Locate the cell with the specified text and output its [x, y] center coordinate. 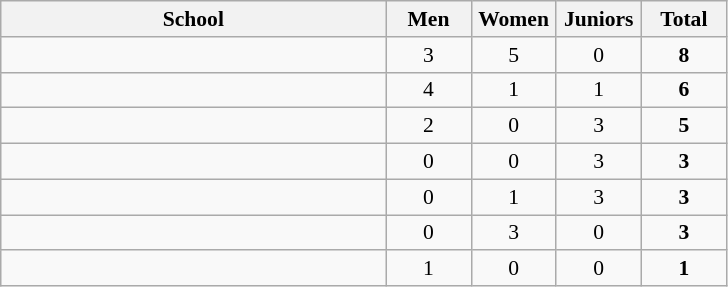
2 [428, 126]
School [194, 19]
Women [514, 19]
8 [684, 55]
Total [684, 19]
4 [428, 90]
Men [428, 19]
6 [684, 90]
Juniors [598, 19]
